Pinpoint the cell where the given text exists, returning its (x, y) midpoint coordinate. 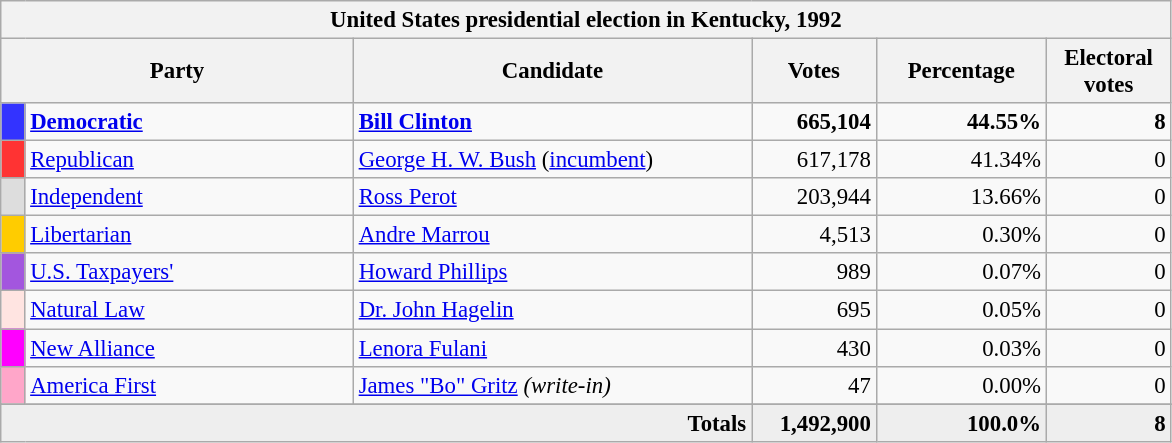
Electoral votes (1108, 72)
New Alliance (189, 348)
1,492,900 (814, 423)
Natural Law (189, 310)
695 (814, 310)
4,513 (814, 235)
41.34% (961, 160)
Percentage (961, 72)
665,104 (814, 122)
Democratic (189, 122)
617,178 (814, 160)
0.30% (961, 235)
America First (189, 385)
United States presidential election in Kentucky, 1992 (586, 20)
Votes (814, 72)
100.0% (961, 423)
0.03% (961, 348)
James "Bo" Gritz (write-in) (552, 385)
47 (814, 385)
Candidate (552, 72)
44.55% (961, 122)
Dr. John Hagelin (552, 310)
Republican (189, 160)
U.S. Taxpayers' (189, 273)
Howard Phillips (552, 273)
Andre Marrou (552, 235)
13.66% (961, 197)
430 (814, 348)
Independent (189, 197)
0.00% (961, 385)
Ross Perot (552, 197)
George H. W. Bush (incumbent) (552, 160)
0.05% (961, 310)
Totals (376, 423)
989 (814, 273)
Lenora Fulani (552, 348)
Bill Clinton (552, 122)
0.07% (961, 273)
Party (178, 72)
203,944 (814, 197)
Libertarian (189, 235)
